Output the [x, y] coordinate of the center of the cell containing the given text.  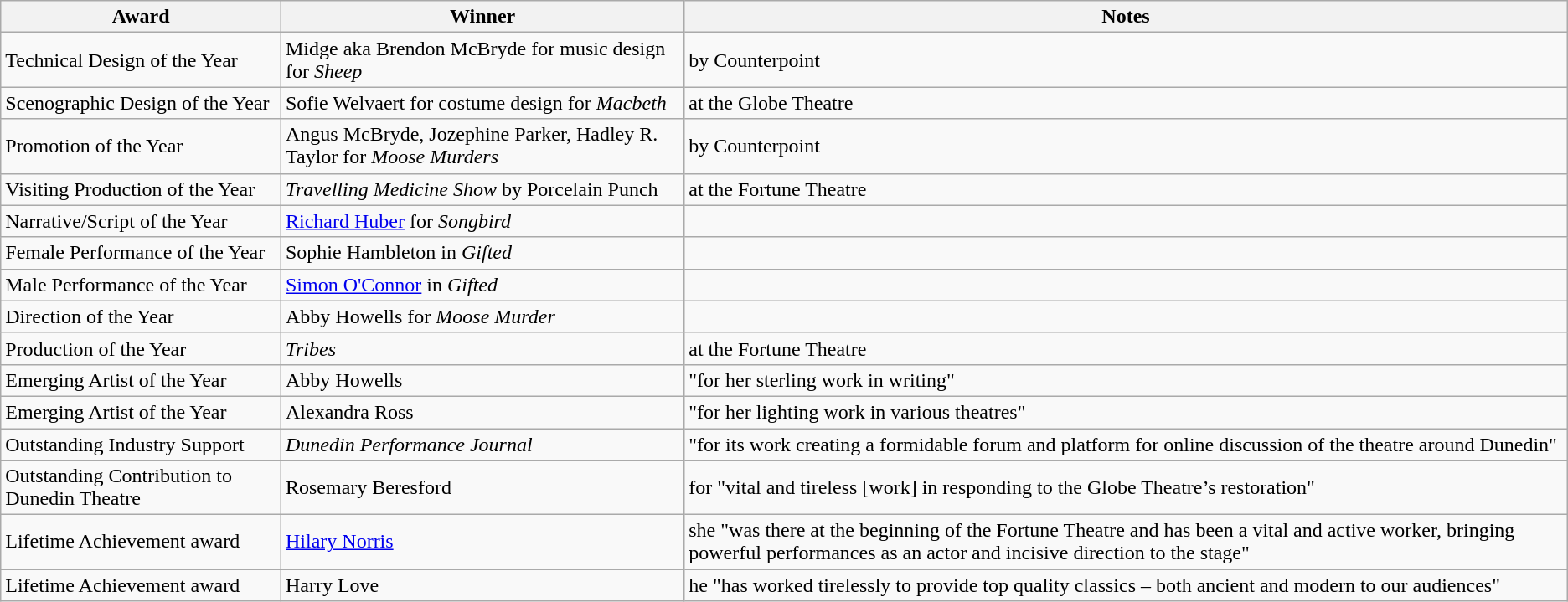
Notes [1126, 17]
at the Globe Theatre [1126, 103]
he "has worked tirelessly to provide top quality classics – both ancient and modern to our audiences" [1126, 585]
Male Performance of the Year [141, 285]
Scenographic Design of the Year [141, 103]
Winner [482, 17]
Narrative/Script of the Year [141, 221]
Hilary Norris [482, 543]
Production of the Year [141, 348]
"for her sterling work in writing" [1126, 380]
Richard Huber for Songbird [482, 221]
Sofie Welvaert for costume design for Macbeth [482, 103]
Award [141, 17]
Harry Love [482, 585]
Sophie Hambleton in Gifted [482, 253]
Angus McBryde, Jozephine Parker, Hadley R. Taylor for Moose Murders [482, 146]
Outstanding Contribution to Dunedin Theatre [141, 487]
Abby Howells [482, 380]
Dunedin Performance Journal [482, 445]
Visiting Production of the Year [141, 189]
Alexandra Ross [482, 412]
Technical Design of the Year [141, 60]
Direction of the Year [141, 316]
"for its work creating a formidable forum and platform for online discussion of the theatre around Dunedin" [1126, 445]
Tribes [482, 348]
Promotion of the Year [141, 146]
Female Performance of the Year [141, 253]
Simon O'Connor in Gifted [482, 285]
Abby Howells for Moose Murder [482, 316]
Outstanding Industry Support [141, 445]
Travelling Medicine Show by Porcelain Punch [482, 189]
Rosemary Beresford [482, 487]
Midge aka Brendon McBryde for music design for Sheep [482, 60]
for "vital and tireless [work] in responding to the Globe Theatre’s restoration" [1126, 487]
"for her lighting work in various theatres" [1126, 412]
